Extract the (X, Y) coordinate from the center of the cell holding the provided text.  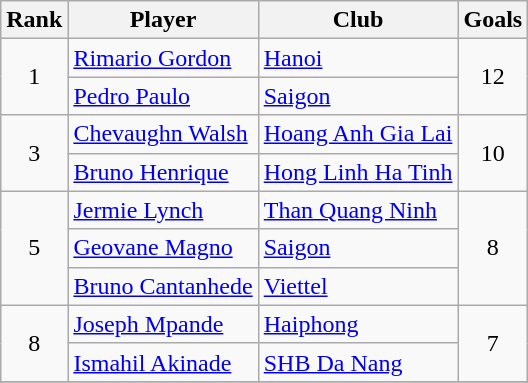
Hanoi (358, 58)
Goals (493, 20)
Than Quang Ninh (358, 210)
Chevaughn Walsh (163, 134)
Player (163, 20)
7 (493, 343)
Jermie Lynch (163, 210)
Rank (34, 20)
Hong Linh Ha Tinh (358, 172)
Geovane Magno (163, 248)
3 (34, 153)
5 (34, 248)
Hoang Anh Gia Lai (358, 134)
Joseph Mpande (163, 324)
Ismahil Akinade (163, 362)
Rimario Gordon (163, 58)
Pedro Paulo (163, 96)
Viettel (358, 286)
1 (34, 77)
SHB Da Nang (358, 362)
Bruno Henrique (163, 172)
Club (358, 20)
10 (493, 153)
12 (493, 77)
Bruno Cantanhede (163, 286)
Haiphong (358, 324)
